Return the (X, Y) coordinate for the center point of the cell that contains the specified text.  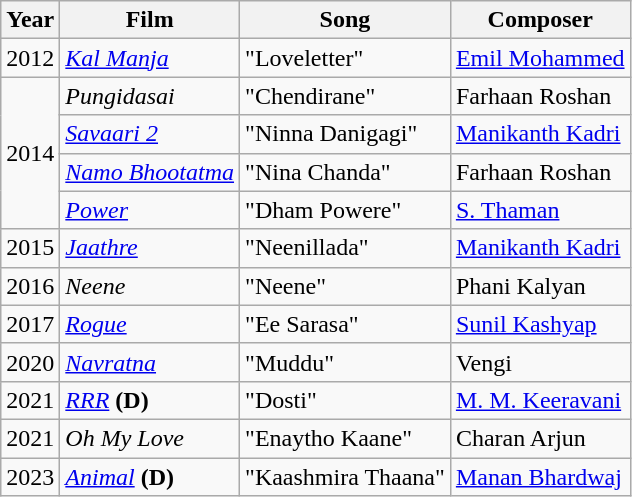
"Ee Sarasa" (346, 324)
2020 (30, 362)
"Kaashmira Thaana" (346, 477)
"Loveletter" (346, 58)
Vengi (540, 362)
2023 (30, 477)
"Dham Powere" (346, 210)
2015 (30, 248)
Oh My Love (150, 438)
"Muddu" (346, 362)
Pungidasai (150, 96)
2012 (30, 58)
"Enaytho Kaane" (346, 438)
Emil Mohammed (540, 58)
Manan Bhardwaj (540, 477)
Power (150, 210)
Namo Bhootatma (150, 172)
Film (150, 20)
"Dosti" (346, 400)
Sunil Kashyap (540, 324)
RRR (D) (150, 400)
2017 (30, 324)
"Ninna Danigagi" (346, 134)
Savaari 2 (150, 134)
"Nina Chanda" (346, 172)
Charan Arjun (540, 438)
Navratna (150, 362)
Kal Manja (150, 58)
"Neene" (346, 286)
Composer (540, 20)
"Chendirane" (346, 96)
"Neenillada" (346, 248)
Jaathre (150, 248)
Song (346, 20)
Neene (150, 286)
M. M. Keeravani (540, 400)
Animal (D) (150, 477)
S. Thaman (540, 210)
2014 (30, 153)
Rogue (150, 324)
Year (30, 20)
Phani Kalyan (540, 286)
2016 (30, 286)
